Return (X, Y) of the center of cell containing provided text 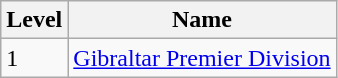
Gibraltar Premier Division (202, 58)
1 (34, 58)
Name (202, 20)
Level (34, 20)
